Capture the cell that displays the provided text and extract its (x, y) central coordinate. 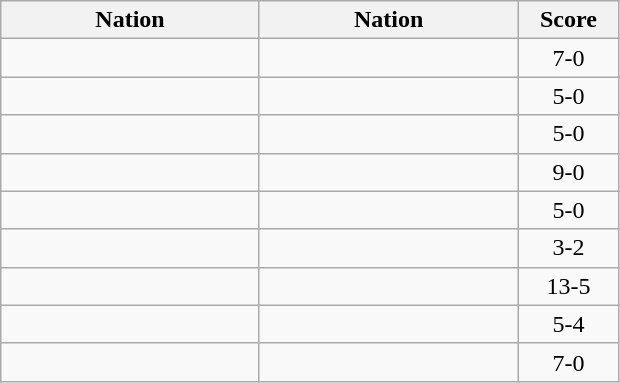
5-4 (568, 324)
9-0 (568, 172)
Score (568, 20)
3-2 (568, 248)
13-5 (568, 286)
